Return the [x, y] coordinate for the center point of the cell that contains the specified text.  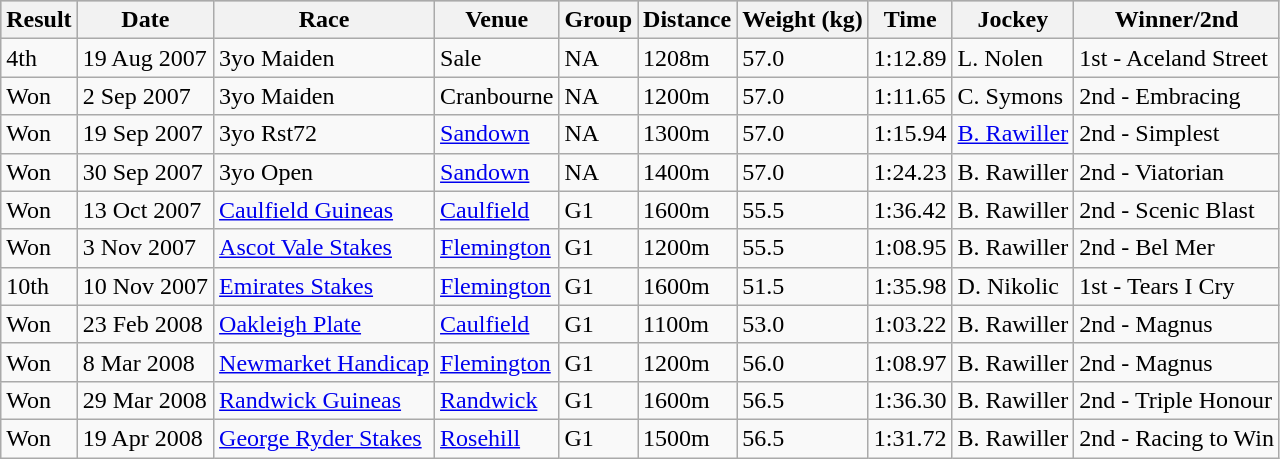
Venue [497, 20]
56.0 [803, 362]
Cranbourne [497, 96]
19 Apr 2008 [145, 438]
2 Sep 2007 [145, 96]
Group [598, 20]
Randwick [497, 400]
Newmarket Handicap [324, 362]
Oakleigh Plate [324, 324]
1:15.94 [910, 134]
1:36.30 [910, 400]
1:35.98 [910, 286]
1st - Aceland Street [1177, 58]
1100m [688, 324]
1:12.89 [910, 58]
1:03.22 [910, 324]
2nd - Scenic Blast [1177, 210]
2nd - Racing to Win [1177, 438]
3yo Open [324, 172]
Winner/2nd [1177, 20]
2nd - Embracing [1177, 96]
53.0 [803, 324]
L. Nolen [1013, 58]
Weight (kg) [803, 20]
Time [910, 20]
Date [145, 20]
19 Sep 2007 [145, 134]
Race [324, 20]
Jockey [1013, 20]
1400m [688, 172]
Distance [688, 20]
3yo Rst72 [324, 134]
Randwick Guineas [324, 400]
1st - Tears I Cry [1177, 286]
13 Oct 2007 [145, 210]
10th [39, 286]
Rosehill [497, 438]
51.5 [803, 286]
2nd - Simplest [1177, 134]
29 Mar 2008 [145, 400]
4th [39, 58]
2nd - Bel Mer [1177, 248]
30 Sep 2007 [145, 172]
Result [39, 20]
Caulfield Guineas [324, 210]
8 Mar 2008 [145, 362]
1:11.65 [910, 96]
23 Feb 2008 [145, 324]
1:24.23 [910, 172]
Emirates Stakes [324, 286]
1300m [688, 134]
1208m [688, 58]
1:08.95 [910, 248]
1500m [688, 438]
1:08.97 [910, 362]
C. Symons [1013, 96]
19 Aug 2007 [145, 58]
Ascot Vale Stakes [324, 248]
10 Nov 2007 [145, 286]
1:36.42 [910, 210]
3 Nov 2007 [145, 248]
2nd - Viatorian [1177, 172]
1:31.72 [910, 438]
Sale [497, 58]
2nd - Triple Honour [1177, 400]
D. Nikolic [1013, 286]
George Ryder Stakes [324, 438]
